Determine the [X, Y] coordinate at the center of the cell enclosing the given text.  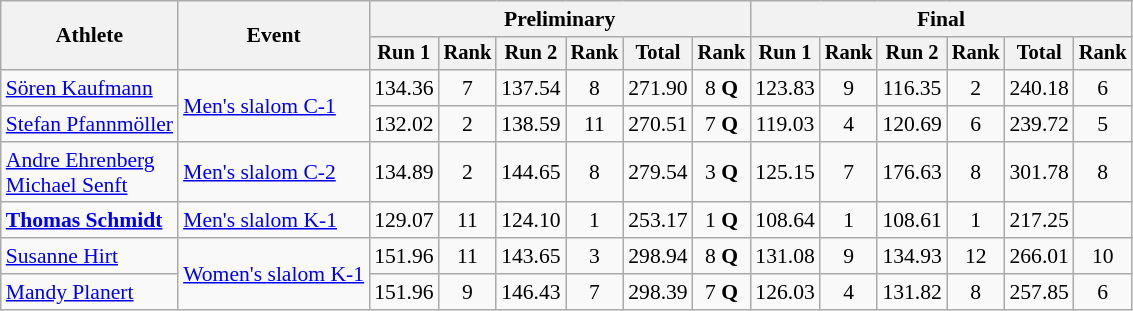
298.94 [658, 256]
Susanne Hirt [90, 256]
Men's slalom C-1 [274, 106]
257.85 [1038, 292]
5 [1103, 124]
129.07 [404, 221]
240.18 [1038, 88]
239.72 [1038, 124]
119.03 [784, 124]
125.15 [784, 172]
132.02 [404, 124]
116.35 [912, 88]
137.54 [530, 88]
134.36 [404, 88]
134.89 [404, 172]
Sören Kaufmann [90, 88]
217.25 [1038, 221]
120.69 [912, 124]
134.93 [912, 256]
124.10 [530, 221]
131.08 [784, 256]
Thomas Schmidt [90, 221]
279.54 [658, 172]
253.17 [658, 221]
Stefan Pfannmöller [90, 124]
126.03 [784, 292]
12 [976, 256]
Andre Ehrenberg Michael Senft [90, 172]
Mandy Planert [90, 292]
Men's slalom C-2 [274, 172]
3 [595, 256]
138.59 [530, 124]
271.90 [658, 88]
108.61 [912, 221]
Final [940, 19]
144.65 [530, 172]
Women's slalom K-1 [274, 274]
3 Q [722, 172]
131.82 [912, 292]
301.78 [1038, 172]
Event [274, 36]
108.64 [784, 221]
143.65 [530, 256]
1 Q [722, 221]
266.01 [1038, 256]
Preliminary [560, 19]
Men's slalom K-1 [274, 221]
298.39 [658, 292]
176.63 [912, 172]
Athlete [90, 36]
10 [1103, 256]
270.51 [658, 124]
123.83 [784, 88]
146.43 [530, 292]
